From the cell containing the given text, extract its center point as (x, y) coordinate. 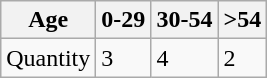
4 (184, 58)
2 (242, 58)
Age (48, 20)
30-54 (184, 20)
3 (124, 58)
>54 (242, 20)
Quantity (48, 58)
0-29 (124, 20)
